Extract the [x, y] coordinate from the center of the cell holding the provided text.  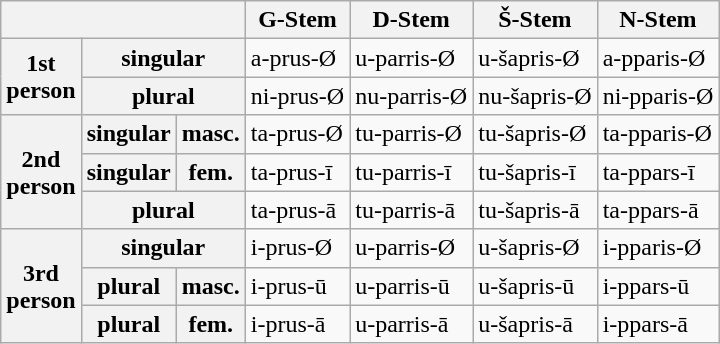
i-ppars-ū [658, 286]
i-ppars-ā [658, 324]
nu-šapris-Ø [535, 96]
Š-Stem [535, 20]
i-prus-Ø [297, 248]
u-parris-ū [412, 286]
tu-parris-ī [412, 172]
tu-šapris-ī [535, 172]
u-šapris-ū [535, 286]
tu-šapris-Ø [535, 134]
i-prus-ū [297, 286]
ta-ppars-ī [658, 172]
ta-prus-Ø [297, 134]
a-pparis-Ø [658, 58]
1stperson [41, 77]
ta-pparis-Ø [658, 134]
ni-prus-Ø [297, 96]
ta-prus-ī [297, 172]
N-Stem [658, 20]
u-šapris-ā [535, 324]
i-pparis-Ø [658, 248]
nu-parris-Ø [412, 96]
ni-pparis-Ø [658, 96]
i-prus-ā [297, 324]
tu-parris-ā [412, 210]
a-prus-Ø [297, 58]
D-Stem [412, 20]
u-parris-ā [412, 324]
G-Stem [297, 20]
3rdperson [41, 286]
2ndperson [41, 172]
ta-prus-ā [297, 210]
tu-parris-Ø [412, 134]
ta-ppars-ā [658, 210]
tu-šapris-ā [535, 210]
